Output the [X, Y] coordinate of the center of the cell containing the given text.  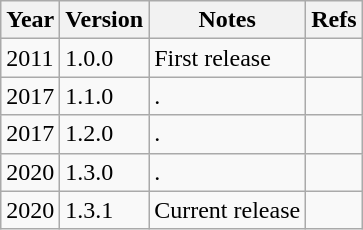
Year [30, 20]
1.2.0 [104, 134]
1.0.0 [104, 58]
Current release [228, 210]
Version [104, 20]
2011 [30, 58]
1.3.1 [104, 210]
1.1.0 [104, 96]
First release [228, 58]
Refs [334, 20]
Notes [228, 20]
1.3.0 [104, 172]
